Detect which cell encompasses the target text, then output its [X, Y] center coordinate. 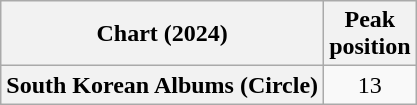
Peakposition [370, 34]
South Korean Albums (Circle) [162, 85]
13 [370, 85]
Chart (2024) [162, 34]
